Extract the [X, Y] coordinate from the center of the cell holding the provided text.  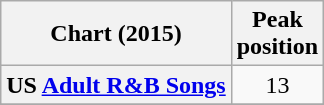
Chart (2015) [116, 34]
13 [277, 85]
US Adult R&B Songs [116, 85]
Peakposition [277, 34]
